Capture the cell that displays the provided text and extract its [x, y] central coordinate. 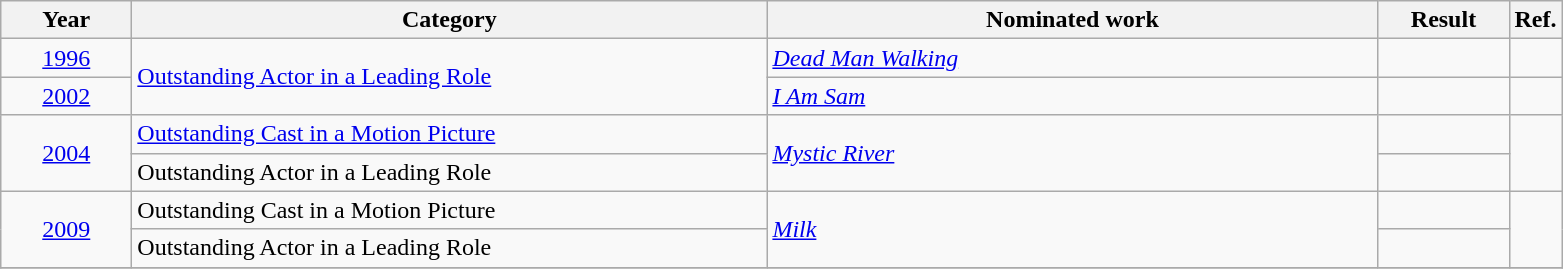
I Am Sam [1072, 96]
1996 [66, 58]
Mystic River [1072, 153]
Ref. [1536, 20]
Year [66, 20]
Milk [1072, 229]
Dead Man Walking [1072, 58]
Category [450, 20]
2004 [66, 153]
2009 [66, 229]
Result [1444, 20]
Nominated work [1072, 20]
2002 [66, 96]
